Detect which cell encompasses the target text, then output its (X, Y) center coordinate. 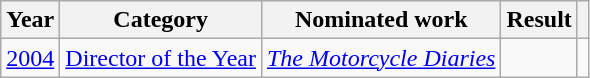
Year (30, 20)
Category (161, 20)
Result (539, 20)
Nominated work (380, 20)
2004 (30, 58)
The Motorcycle Diaries (380, 58)
Director of the Year (161, 58)
